From the cell containing the given text, extract its center point as (x, y) coordinate. 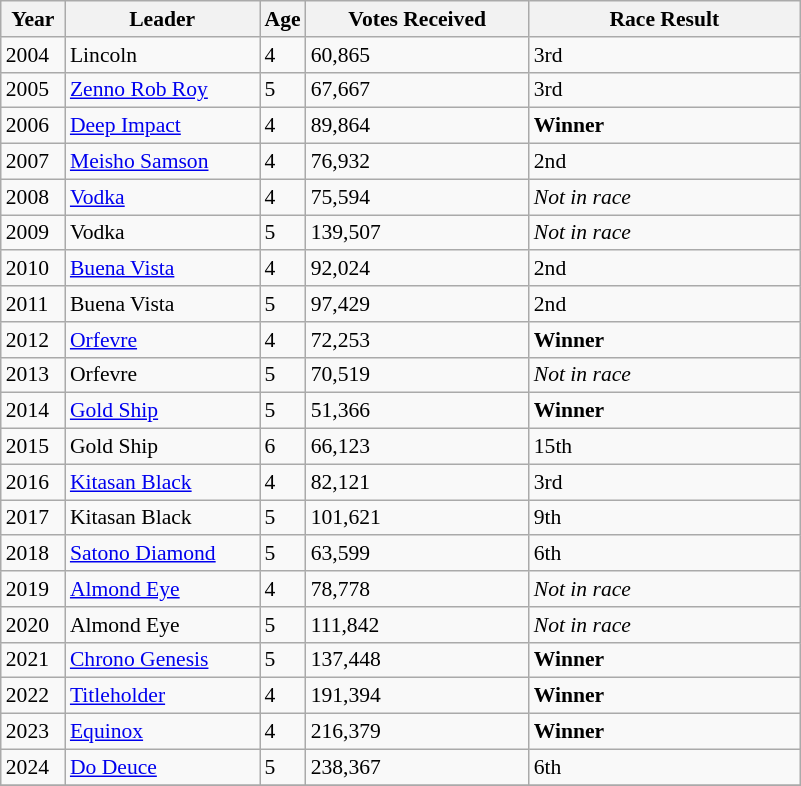
2020 (33, 625)
66,123 (418, 447)
6 (283, 447)
2017 (33, 518)
Lincoln (162, 55)
Year (33, 19)
2018 (33, 554)
2024 (33, 767)
92,024 (418, 269)
137,448 (418, 660)
82,121 (418, 482)
111,842 (418, 625)
101,621 (418, 518)
60,865 (418, 55)
Meisho Samson (162, 162)
2015 (33, 447)
2007 (33, 162)
139,507 (418, 233)
9th (664, 518)
70,519 (418, 375)
72,253 (418, 340)
Do Deuce (162, 767)
2009 (33, 233)
2005 (33, 90)
89,864 (418, 126)
2010 (33, 269)
78,778 (418, 589)
Chrono Genesis (162, 660)
2022 (33, 696)
2012 (33, 340)
2016 (33, 482)
63,599 (418, 554)
Race Result (664, 19)
Deep Impact (162, 126)
238,367 (418, 767)
Zenno Rob Roy (162, 90)
Leader (162, 19)
2011 (33, 304)
216,379 (418, 732)
Age (283, 19)
Votes Received (418, 19)
2019 (33, 589)
Titleholder (162, 696)
15th (664, 447)
2008 (33, 197)
75,594 (418, 197)
2006 (33, 126)
51,366 (418, 411)
2013 (33, 375)
67,667 (418, 90)
2021 (33, 660)
2014 (33, 411)
76,932 (418, 162)
Equinox (162, 732)
97,429 (418, 304)
2004 (33, 55)
191,394 (418, 696)
Satono Diamond (162, 554)
2023 (33, 732)
